Provide the (X, Y) coordinate of the cell's center where the given text is located.  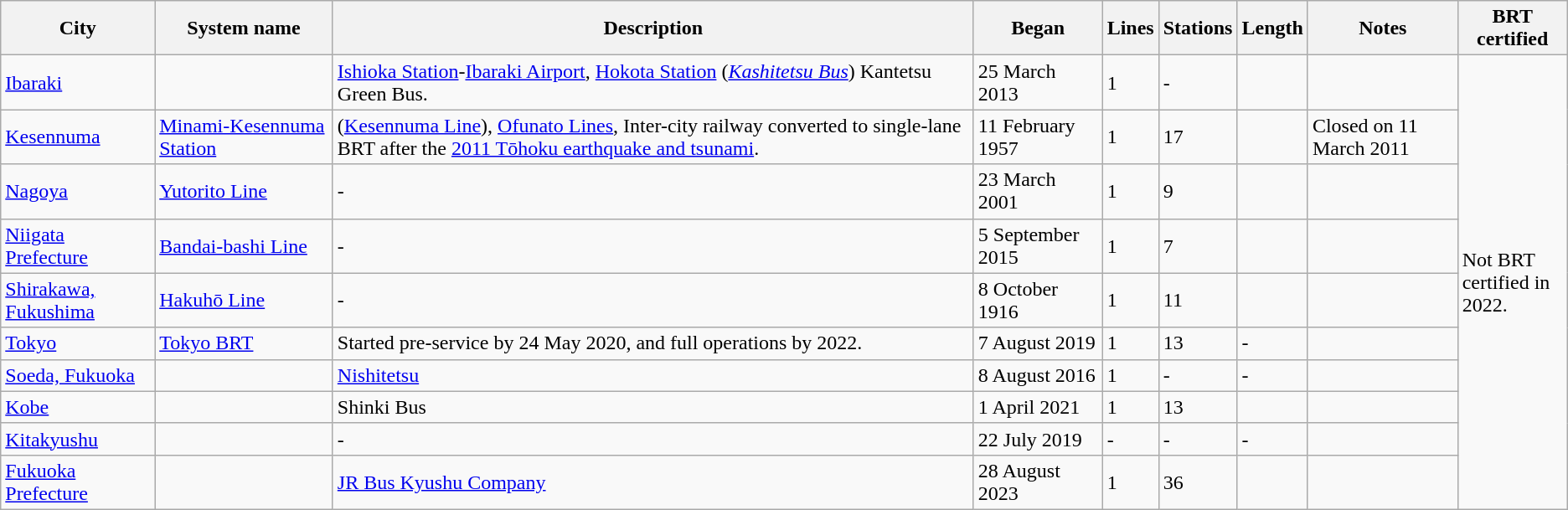
Started pre-service by 24 May 2020, and full operations by 2022. (653, 343)
11 (1198, 300)
Tokyo BRT (245, 343)
Length (1272, 28)
Ishioka Station-Ibaraki Airport, Hokota Station (Kashitetsu Bus) Kantetsu Green Bus. (653, 82)
Notes (1382, 28)
7 (1198, 246)
Lines (1131, 28)
1 April 2021 (1038, 407)
Kesennuma (78, 137)
Shirakawa, Fukushima (78, 300)
7 August 2019 (1038, 343)
Yutorito Line (245, 191)
11 February 1957 (1038, 137)
Kitakyushu (78, 439)
Minami-Kesennuma Station (245, 137)
System name (245, 28)
Began (1038, 28)
23 March 2001 (1038, 191)
Bandai-bashi Line (245, 246)
Niigata Prefecture (78, 246)
BRT certified (1513, 28)
City (78, 28)
JR Bus Kyushu Company (653, 482)
Closed on 11 March 2011 (1382, 137)
Hakuhō Line (245, 300)
Stations (1198, 28)
17 (1198, 137)
Ibaraki (78, 82)
Description (653, 28)
9 (1198, 191)
Soeda, Fukuoka (78, 375)
Shinki Bus (653, 407)
Fukuoka Prefecture (78, 482)
22 July 2019 (1038, 439)
5 September 2015 (1038, 246)
Tokyo (78, 343)
Not BRT certified in 2022. (1513, 283)
Nagoya (78, 191)
Nishitetsu (653, 375)
8 August 2016 (1038, 375)
36 (1198, 482)
8 October 1916 (1038, 300)
28 August 2023 (1038, 482)
25 March 2013 (1038, 82)
(Kesennuma Line), Ofunato Lines, Inter-city railway converted to single-lane BRT after the 2011 Tōhoku earthquake and tsunami. (653, 137)
Kobe (78, 407)
